Capture the cell that displays the provided text and extract its (x, y) central coordinate. 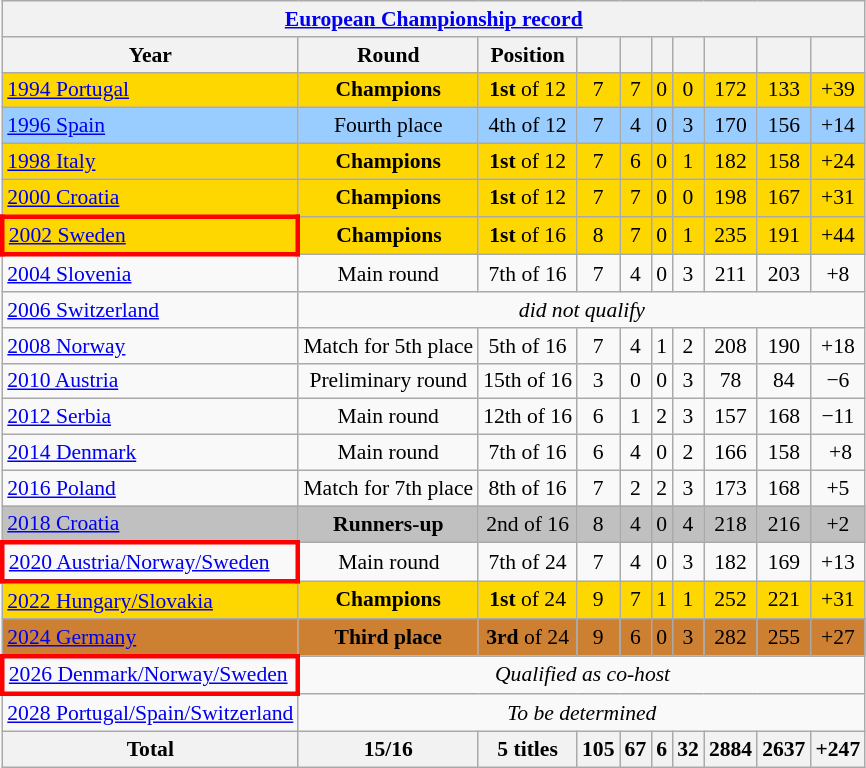
−11 (838, 417)
2010 Austria (150, 381)
2024 Germany (150, 638)
211 (730, 274)
2nd of 16 (528, 524)
2028 Portugal/Spain/Switzerland (150, 714)
190 (784, 346)
191 (784, 236)
252 (730, 600)
2884 (730, 750)
2022 Hungary/Slovakia (150, 600)
did not qualify (582, 310)
1998 Italy (150, 162)
2018 Croatia (150, 524)
2016 Poland (150, 488)
Total (150, 750)
2006 Switzerland (150, 310)
167 (784, 198)
Preliminary round (388, 381)
4th of 12 (528, 126)
169 (784, 562)
To be determined (582, 714)
84 (784, 381)
Third place (388, 638)
255 (784, 638)
208 (730, 346)
1st of 16 (528, 236)
218 (730, 524)
2000 Croatia (150, 198)
2004 Slovenia (150, 274)
170 (730, 126)
2637 (784, 750)
Match for 7th place (388, 488)
173 (730, 488)
216 (784, 524)
+247 (838, 750)
157 (730, 417)
2014 Denmark (150, 453)
2002 Sweden (150, 236)
282 (730, 638)
European Championship record (434, 19)
+44 (838, 236)
172 (730, 90)
Runners-up (388, 524)
1st of 24 (528, 600)
Year (150, 55)
221 (784, 600)
15th of 16 (528, 381)
+5 (838, 488)
166 (730, 453)
78 (730, 381)
+27 (838, 638)
2008 Norway (150, 346)
Position (528, 55)
67 (636, 750)
5th of 16 (528, 346)
156 (784, 126)
203 (784, 274)
1994 Portugal (150, 90)
Fourth place (388, 126)
7th of 24 (528, 562)
133 (784, 90)
+24 (838, 162)
15/16 (388, 750)
2020 Austria/Norway/Sweden (150, 562)
+2 (838, 524)
32 (688, 750)
Match for 5th place (388, 346)
3rd of 24 (528, 638)
+18 (838, 346)
5 titles (528, 750)
1996 Spain (150, 126)
8th of 16 (528, 488)
2012 Serbia (150, 417)
2026 Denmark/Norway/Sweden (150, 676)
+13 (838, 562)
235 (730, 236)
198 (730, 198)
−6 (838, 381)
+14 (838, 126)
+39 (838, 90)
105 (598, 750)
12th of 16 (528, 417)
Round (388, 55)
Qualified as co-host (582, 676)
